Find where the given text appears and provide that cell's center as [X, Y] coordinate. 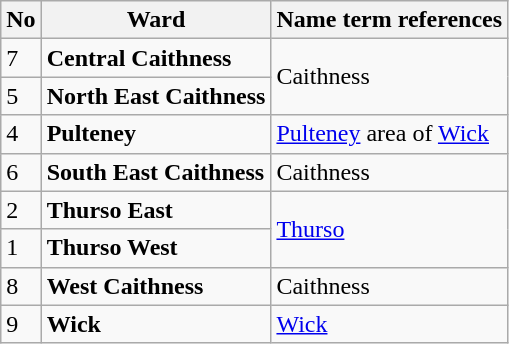
West Caithness [156, 286]
Thurso East [156, 210]
Thurso [390, 229]
North East Caithness [156, 96]
South East Caithness [156, 172]
No [21, 20]
Central Caithness [156, 58]
4 [21, 134]
Thurso West [156, 248]
9 [21, 324]
7 [21, 58]
Ward [156, 20]
2 [21, 210]
1 [21, 248]
Pulteney area of Wick [390, 134]
8 [21, 286]
Name term references [390, 20]
5 [21, 96]
Pulteney [156, 134]
6 [21, 172]
